Provide the [x, y] coordinate of the cell's center where the given text is located.  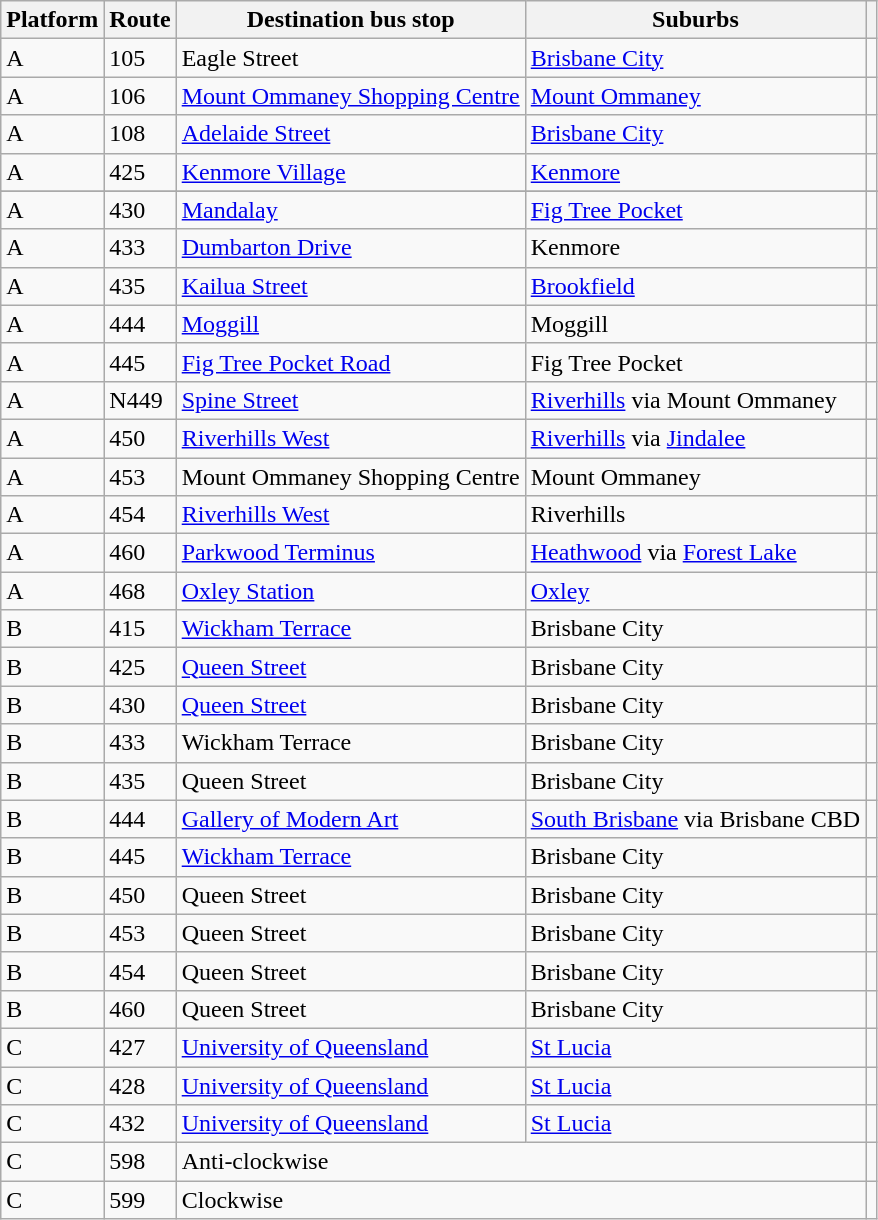
599 [140, 1200]
Heathwood via Forest Lake [695, 553]
Riverhills via Mount Ommaney [695, 400]
415 [140, 629]
432 [140, 1124]
Oxley [695, 591]
Riverhills via Jindalee [695, 438]
105 [140, 58]
427 [140, 1047]
N449 [140, 400]
Suburbs [695, 20]
Riverhills [695, 515]
108 [140, 134]
Spine Street [350, 400]
Platform [52, 20]
Mandalay [350, 210]
598 [140, 1162]
Oxley Station [350, 591]
428 [140, 1085]
Fig Tree Pocket Road [350, 362]
Eagle Street [350, 58]
Kailua Street [350, 286]
Gallery of Modern Art [350, 819]
Kenmore Village [350, 172]
Parkwood Terminus [350, 553]
468 [140, 591]
106 [140, 96]
Route [140, 20]
South Brisbane via Brisbane CBD [695, 819]
Dumbarton Drive [350, 248]
Brookfield [695, 286]
Clockwise [520, 1200]
Destination bus stop [350, 20]
Anti-clockwise [520, 1162]
Adelaide Street [350, 134]
